Extract the [x, y] coordinate from the center of the cell holding the provided text.  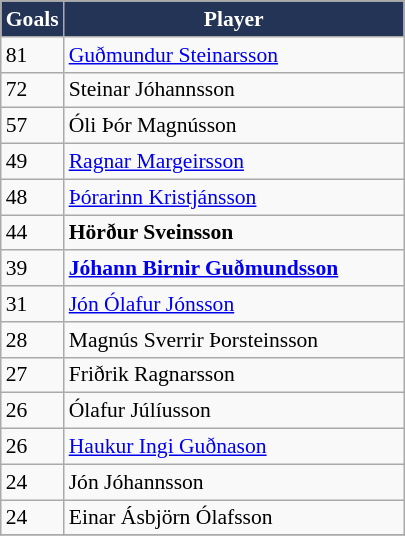
Jóhann Birnir Guðmundsson [234, 269]
72 [32, 90]
Einar Ásbjörn Ólafsson [234, 518]
Jón Ólafur Jónsson [234, 304]
Ragnar Margeirsson [234, 162]
Haukur Ingi Guðnason [234, 447]
Steinar Jóhannsson [234, 90]
Hörður Sveinsson [234, 233]
Guðmundur Steinarsson [234, 55]
Þórarinn Kristjánsson [234, 197]
49 [32, 162]
Friðrik Ragnarsson [234, 375]
81 [32, 55]
Player [234, 19]
31 [32, 304]
Óli Þór Magnússon [234, 126]
57 [32, 126]
44 [32, 233]
Magnús Sverrir Þorsteinsson [234, 340]
27 [32, 375]
48 [32, 197]
39 [32, 269]
28 [32, 340]
Ólafur Júlíusson [234, 411]
Jón Jóhannsson [234, 482]
Goals [32, 19]
